Search for the cell housing the specified text and yield its [X, Y] center coordinate. 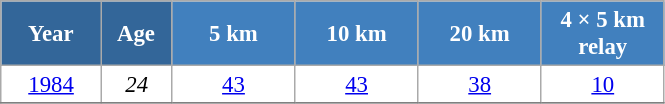
4 × 5 km relay [602, 34]
38 [480, 85]
10 [602, 85]
24 [136, 85]
Age [136, 34]
1984 [52, 85]
Year [52, 34]
5 km [234, 34]
20 km [480, 34]
10 km [356, 34]
